Capture the cell that displays the provided text and extract its [X, Y] central coordinate. 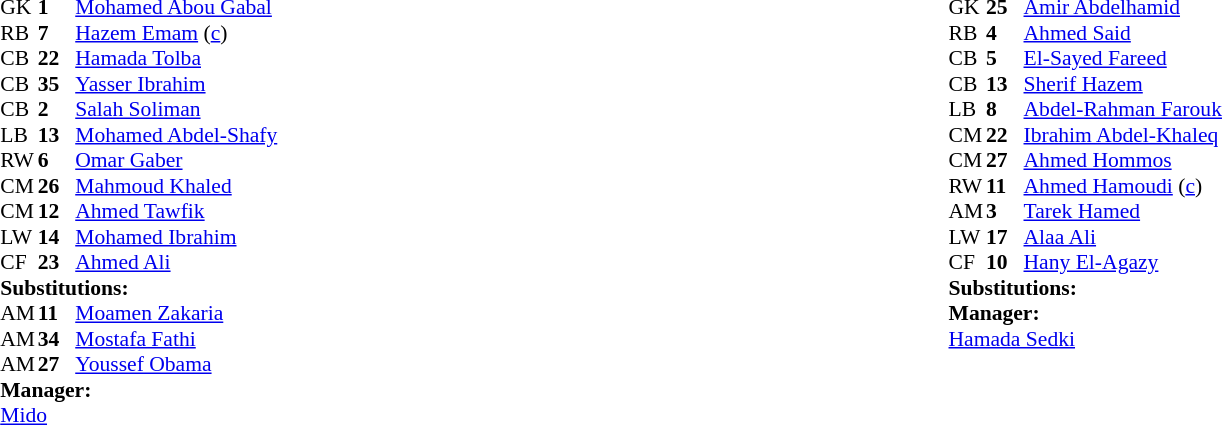
3 [1005, 211]
Ahmed Tawfik [176, 211]
Ahmed Said [1123, 33]
Hamada Sedki [1086, 339]
Hany El-Agazy [1123, 263]
10 [1005, 263]
Hamada Tolba [176, 59]
Mahmoud Khaled [176, 186]
Abdel-Rahman Farouk [1123, 109]
12 [57, 211]
Mohamed Abdel-Shafy [176, 135]
4 [1005, 33]
Mohamed Ibrahim [176, 237]
2 [57, 109]
8 [1005, 109]
34 [57, 339]
Ibrahim Abdel-Khaleq [1123, 135]
23 [57, 263]
Sherif Hazem [1123, 84]
35 [57, 84]
17 [1005, 237]
Moamen Zakaria [176, 313]
Ahmed Hommos [1123, 161]
14 [57, 237]
Salah Soliman [176, 109]
6 [57, 161]
Tarek Hamed [1123, 211]
El-Sayed Fareed [1123, 59]
7 [57, 33]
26 [57, 186]
Ahmed Ali [176, 263]
Alaa Ali [1123, 237]
Youssef Obama [176, 365]
Hazem Emam (c) [176, 33]
5 [1005, 59]
Mostafa Fathi [176, 339]
Yasser Ibrahim [176, 84]
Omar Gaber [176, 161]
Ahmed Hamoudi (c) [1123, 186]
